Determine the [x, y] coordinate at the center of the cell enclosing the given text.  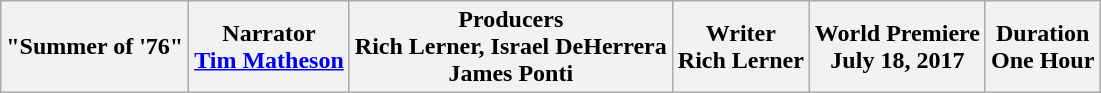
World PremiereJuly 18, 2017 [897, 47]
NarratorTim Matheson [270, 47]
ProducersRich Lerner, Israel DeHerreraJames Ponti [510, 47]
"Summer of '76" [95, 47]
WriterRich Lerner [740, 47]
DurationOne Hour [1042, 47]
